Return (X, Y) of the center of cell containing provided text 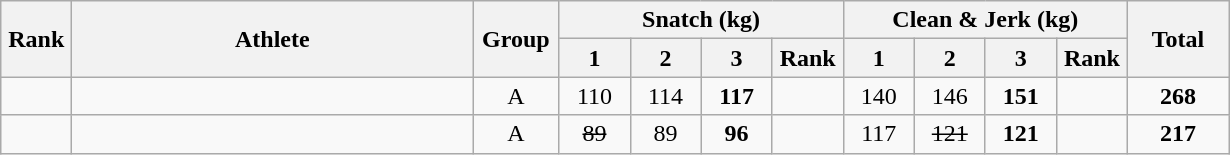
146 (950, 96)
140 (878, 96)
Snatch (kg) (701, 20)
268 (1178, 96)
Group (516, 39)
Total (1178, 39)
96 (736, 134)
217 (1178, 134)
151 (1020, 96)
Clean & Jerk (kg) (985, 20)
114 (666, 96)
110 (594, 96)
Athlete (272, 39)
